Search for the cell housing the specified text and yield its (x, y) center coordinate. 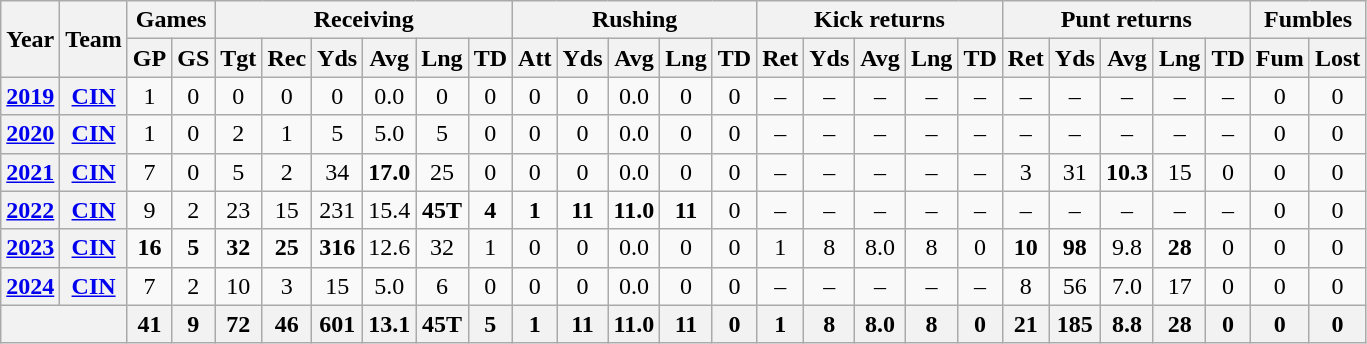
Year (30, 39)
Lost (1337, 58)
231 (338, 210)
12.6 (390, 248)
10.3 (1126, 172)
Team (94, 39)
601 (338, 324)
185 (1074, 324)
Rushing (635, 20)
17 (1179, 286)
Punt returns (1126, 20)
Fum (1280, 58)
41 (149, 324)
Receiving (364, 20)
Fumbles (1308, 20)
23 (238, 210)
2021 (30, 172)
56 (1074, 286)
4 (490, 210)
13.1 (390, 324)
21 (1026, 324)
15.4 (390, 210)
2024 (30, 286)
34 (338, 172)
46 (287, 324)
GP (149, 58)
2020 (30, 134)
316 (338, 248)
16 (149, 248)
98 (1074, 248)
Games (170, 20)
9.8 (1126, 248)
31 (1074, 172)
6 (442, 286)
2023 (30, 248)
GS (194, 58)
7.0 (1126, 286)
17.0 (390, 172)
8.8 (1126, 324)
Att (535, 58)
2019 (30, 96)
72 (238, 324)
Rec (287, 58)
Tgt (238, 58)
Kick returns (880, 20)
2022 (30, 210)
